Pinpoint the cell where the given text exists, returning its (X, Y) midpoint coordinate. 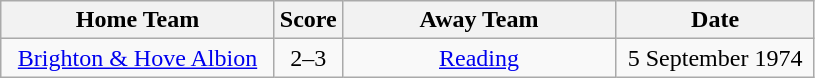
2–3 (308, 58)
Away Team (479, 20)
Home Team (138, 20)
Reading (479, 58)
5 September 1974 (716, 58)
Brighton & Hove Albion (138, 58)
Date (716, 20)
Score (308, 20)
